Search for the cell housing the specified text and yield its (X, Y) center coordinate. 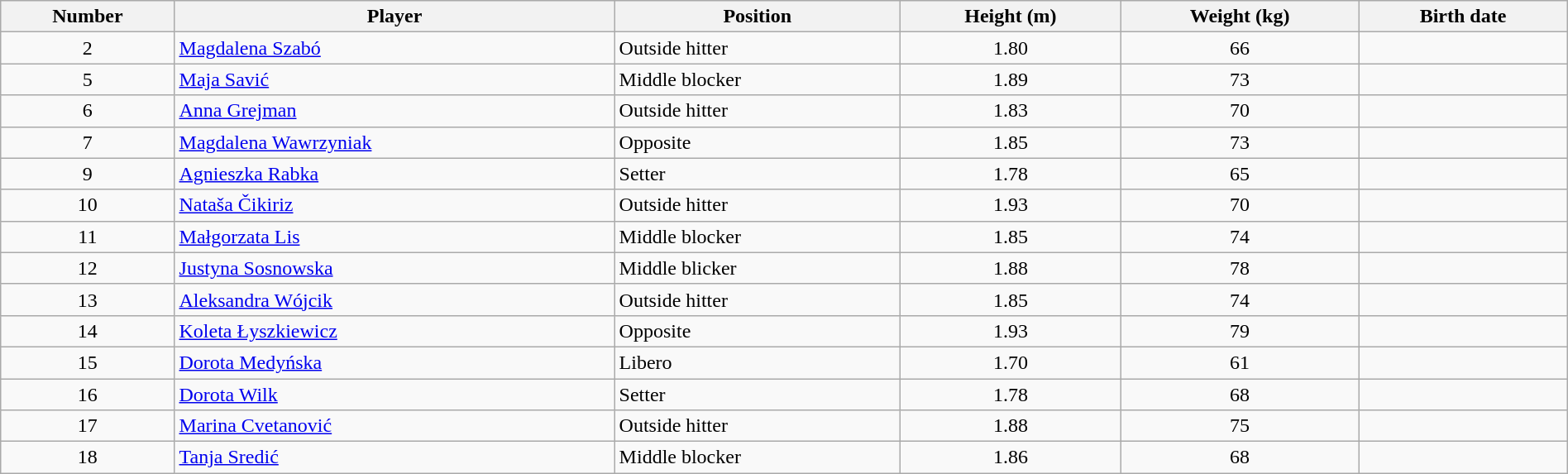
11 (88, 237)
66 (1239, 48)
12 (88, 268)
79 (1239, 331)
10 (88, 205)
Birth date (1463, 17)
Dorota Medyńska (394, 362)
Justyna Sosnowska (394, 268)
Dorota Wilk (394, 395)
Middle blicker (758, 268)
Nataša Čikiriz (394, 205)
7 (88, 142)
13 (88, 299)
Number (88, 17)
Height (m) (1011, 17)
Magdalena Szabó (394, 48)
Aleksandra Wójcik (394, 299)
17 (88, 426)
Anna Grejman (394, 111)
16 (88, 395)
Weight (kg) (1239, 17)
Tanja Sredić (394, 457)
Position (758, 17)
18 (88, 457)
1.70 (1011, 362)
9 (88, 174)
1.89 (1011, 79)
Marina Cvetanović (394, 426)
Koleta Łyszkiewicz (394, 331)
75 (1239, 426)
Player (394, 17)
Maja Savić (394, 79)
Małgorzata Lis (394, 237)
Magdalena Wawrzyniak (394, 142)
Libero (758, 362)
61 (1239, 362)
14 (88, 331)
78 (1239, 268)
1.83 (1011, 111)
1.86 (1011, 457)
1.80 (1011, 48)
15 (88, 362)
Agnieszka Rabka (394, 174)
5 (88, 79)
2 (88, 48)
6 (88, 111)
65 (1239, 174)
